Return [X, Y] of the center of cell containing provided text 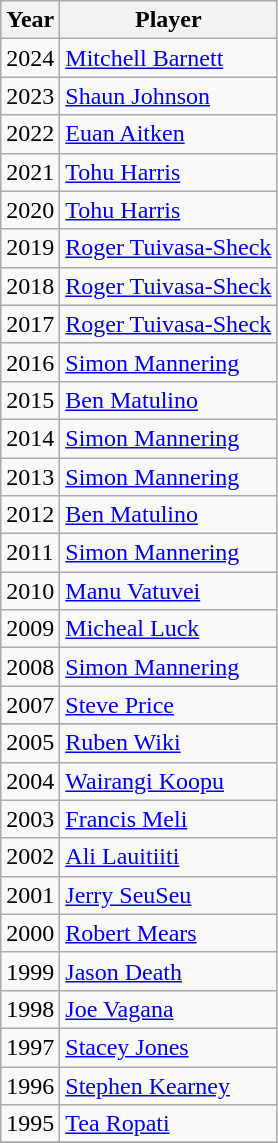
1996 [30, 1085]
2011 [30, 553]
1998 [30, 1009]
2010 [30, 591]
1997 [30, 1047]
Joe Vagana [168, 1009]
2016 [30, 362]
2007 [30, 705]
2017 [30, 324]
2021 [30, 172]
Wairangi Koopu [168, 781]
2008 [30, 667]
1999 [30, 971]
Ali Lauitiiti [168, 857]
2014 [30, 438]
Euan Aitken [168, 134]
2003 [30, 819]
Stacey Jones [168, 1047]
Shaun Johnson [168, 96]
Micheal Luck [168, 629]
Stephen Kearney [168, 1085]
Mitchell Barnett [168, 58]
2023 [30, 96]
Robert Mears [168, 933]
Francis Meli [168, 819]
Year [30, 20]
2024 [30, 58]
Jason Death [168, 971]
2004 [30, 781]
2001 [30, 895]
2018 [30, 286]
2012 [30, 515]
2000 [30, 933]
2002 [30, 857]
Manu Vatuvei [168, 591]
Player [168, 20]
2022 [30, 134]
2005 [30, 743]
1995 [30, 1124]
2020 [30, 210]
2019 [30, 248]
Jerry SeuSeu [168, 895]
2013 [30, 477]
Tea Ropati [168, 1124]
2015 [30, 400]
2009 [30, 629]
Steve Price [168, 705]
Ruben Wiki [168, 743]
